Find where the given text appears and provide that cell's center as (X, Y) coordinate. 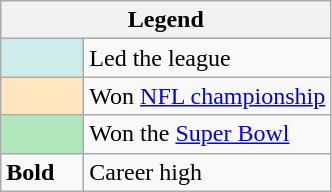
Career high (208, 172)
Legend (166, 20)
Bold (42, 172)
Led the league (208, 58)
Won NFL championship (208, 96)
Won the Super Bowl (208, 134)
